Detect which cell encompasses the target text, then output its [X, Y] center coordinate. 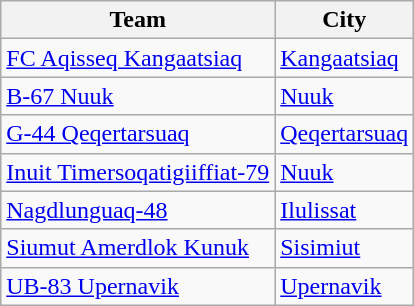
City [344, 20]
FC Aqisseq Kangaatsiaq [138, 58]
G-44 Qeqertarsuaq [138, 134]
Qeqertarsuaq [344, 134]
Siumut Amerdlok Kunuk [138, 248]
Ilulissat [344, 210]
B-67 Nuuk [138, 96]
Sisimiut [344, 248]
Nagdlunguaq-48 [138, 210]
Inuit Timersoqatigiiffiat-79 [138, 172]
Team [138, 20]
Kangaatsiaq [344, 58]
Upernavik [344, 286]
UB-83 Upernavik [138, 286]
